Capture the cell that displays the provided text and extract its [X, Y] central coordinate. 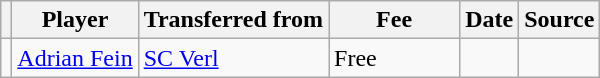
Transferred from [233, 20]
Date [490, 20]
Free [394, 58]
SC Verl [233, 58]
Player [75, 20]
Fee [394, 20]
Adrian Fein [75, 58]
Source [560, 20]
